Pinpoint the cell where the given text exists, returning its [x, y] midpoint coordinate. 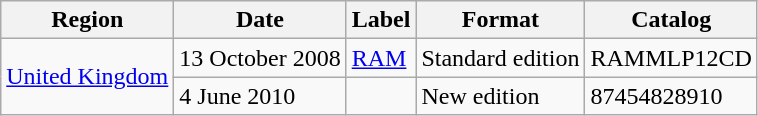
RAM [381, 58]
Region [88, 20]
United Kingdom [88, 77]
Standard edition [500, 58]
4 June 2010 [260, 96]
87454828910 [671, 96]
13 October 2008 [260, 58]
RAMMLP12CD [671, 58]
Format [500, 20]
Label [381, 20]
Catalog [671, 20]
New edition [500, 96]
Date [260, 20]
